Find where the given text appears and provide that cell's center as [x, y] coordinate. 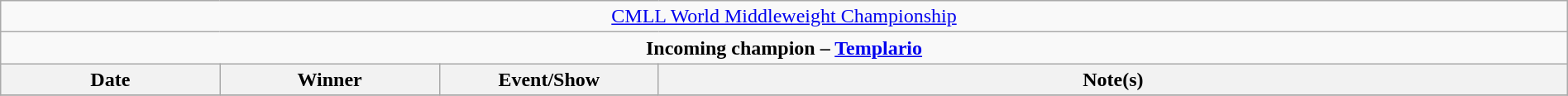
CMLL World Middleweight Championship [784, 17]
Incoming champion – Templario [784, 48]
Date [111, 79]
Winner [329, 79]
Note(s) [1113, 79]
Event/Show [549, 79]
